Capture the cell that displays the provided text and extract its [x, y] central coordinate. 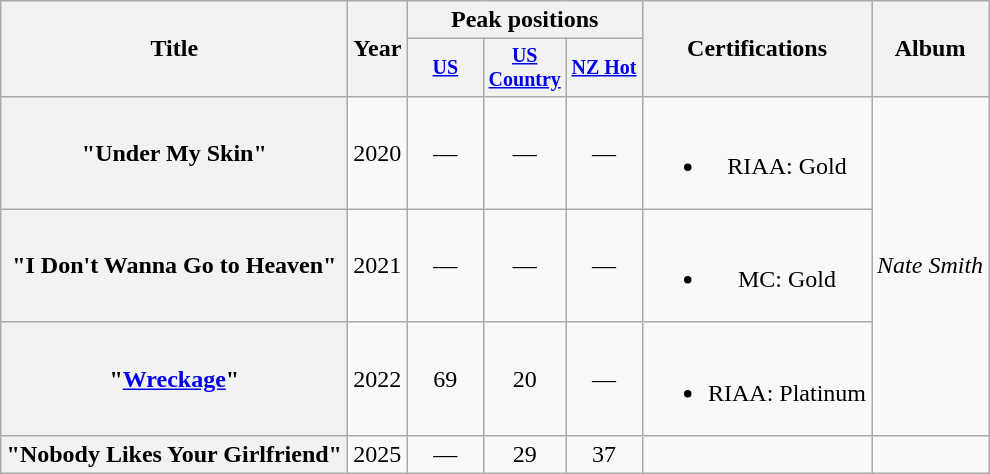
"I Don't Wanna Go to Heaven" [174, 266]
Album [930, 49]
Nate Smith [930, 266]
20 [525, 378]
Year [378, 49]
2025 [378, 454]
Peak positions [525, 20]
NZ Hot [604, 68]
29 [525, 454]
"Wreckage" [174, 378]
37 [604, 454]
RIAA: Platinum [756, 378]
US Country [525, 68]
Certifications [756, 49]
2021 [378, 266]
"Under My Skin" [174, 152]
2022 [378, 378]
MC: Gold [756, 266]
"Nobody Likes Your Girlfriend" [174, 454]
US [446, 68]
RIAA: Gold [756, 152]
2020 [378, 152]
Title [174, 49]
69 [446, 378]
